Output the [X, Y] coordinate of the center of the cell containing the given text.  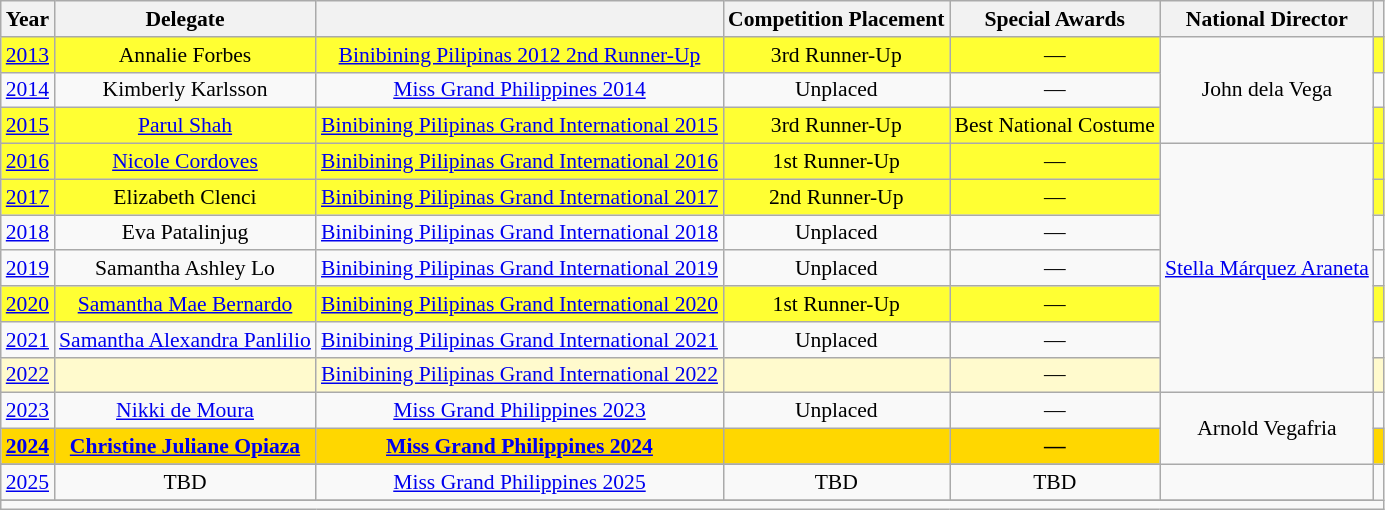
Kimberly Karlsson [185, 90]
Samantha Ashley Lo [185, 269]
Binibining Pilipinas Grand International 2019 [520, 269]
2022 [28, 375]
2020 [28, 304]
Miss Grand Philippines 2025 [520, 482]
2024 [28, 447]
2013 [28, 55]
Delegate [185, 19]
Arnold Vegafria [1267, 428]
Binibining Pilipinas Grand International 2021 [520, 340]
Annalie Forbes [185, 55]
Binibining Pilipinas Grand International 2018 [520, 233]
2016 [28, 162]
Samantha Alexandra Panlilio [185, 340]
Miss Grand Philippines 2024 [520, 447]
Binibining Pilipinas 2012 2nd Runner-Up [520, 55]
Competition Placement [836, 19]
Binibining Pilipinas Grand International 2016 [520, 162]
Samantha Mae Bernardo [185, 304]
Parul Shah [185, 126]
2023 [28, 411]
Best National Costume [1055, 126]
John dela Vega [1267, 90]
Miss Grand Philippines 2014 [520, 90]
Binibining Pilipinas Grand International 2015 [520, 126]
National Director [1267, 19]
Special Awards [1055, 19]
Year [28, 19]
2015 [28, 126]
2018 [28, 233]
Nikki de Moura [185, 411]
Binibining Pilipinas Grand International 2022 [520, 375]
Binibining Pilipinas Grand International 2020 [520, 304]
Christine Juliane Opiaza [185, 447]
2025 [28, 482]
2019 [28, 269]
Stella Márquez Araneta [1267, 268]
2021 [28, 340]
2014 [28, 90]
Eva Patalinjug [185, 233]
Nicole Cordoves [185, 162]
2nd Runner-Up [836, 197]
2017 [28, 197]
Binibining Pilipinas Grand International 2017 [520, 197]
Elizabeth Clenci [185, 197]
Miss Grand Philippines 2023 [520, 411]
